Locate the cell with the specified text and output its [X, Y] center coordinate. 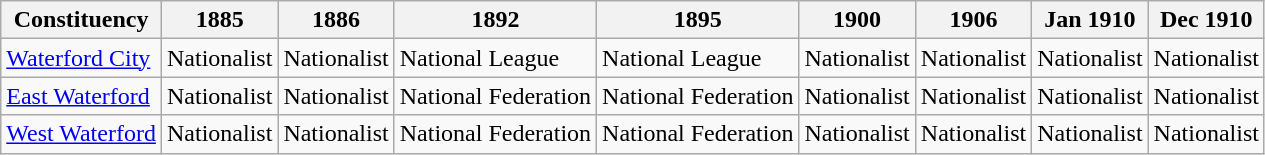
Dec 1910 [1206, 20]
1886 [336, 20]
1906 [973, 20]
1895 [698, 20]
1892 [495, 20]
Constituency [82, 20]
1900 [857, 20]
West Waterford [82, 134]
Waterford City [82, 58]
Jan 1910 [1090, 20]
1885 [219, 20]
East Waterford [82, 96]
